For the text-containing cell, return its midpoint in [X, Y] coordinate format. 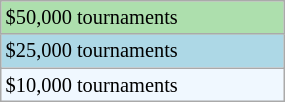
$50,000 tournaments [142, 17]
$25,000 tournaments [142, 51]
$10,000 tournaments [142, 85]
